Detect which cell encompasses the target text, then output its (x, y) center coordinate. 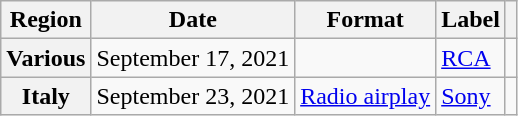
September 17, 2021 (193, 58)
Label (471, 20)
Region (46, 20)
September 23, 2021 (193, 96)
Various (46, 58)
Italy (46, 96)
Radio airplay (366, 96)
RCA (471, 58)
Sony (471, 96)
Format (366, 20)
Date (193, 20)
